Provide the [X, Y] coordinate of the cell's center where the given text is located.  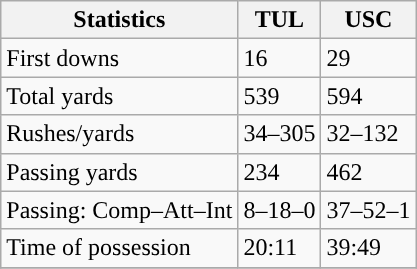
29 [368, 58]
16 [280, 58]
8–18–0 [280, 210]
34–305 [280, 134]
39:49 [368, 248]
Rushes/yards [120, 134]
20:11 [280, 248]
234 [280, 172]
First downs [120, 58]
37–52–1 [368, 210]
Passing: Comp–Att–Int [120, 210]
462 [368, 172]
Total yards [120, 96]
Time of possession [120, 248]
USC [368, 20]
Statistics [120, 20]
TUL [280, 20]
32–132 [368, 134]
Passing yards [120, 172]
539 [280, 96]
594 [368, 96]
